Find where the given text appears and provide that cell's center as (X, Y) coordinate. 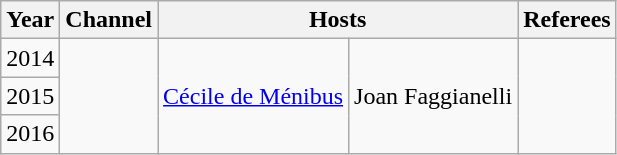
2014 (30, 58)
Channel (109, 20)
Referees (568, 20)
Year (30, 20)
2015 (30, 96)
Joan Faggianelli (434, 96)
Cécile de Ménibus (254, 96)
Hosts (338, 20)
2016 (30, 134)
